Identify which cell holds the provided text, then report its (x, y) central coordinate. 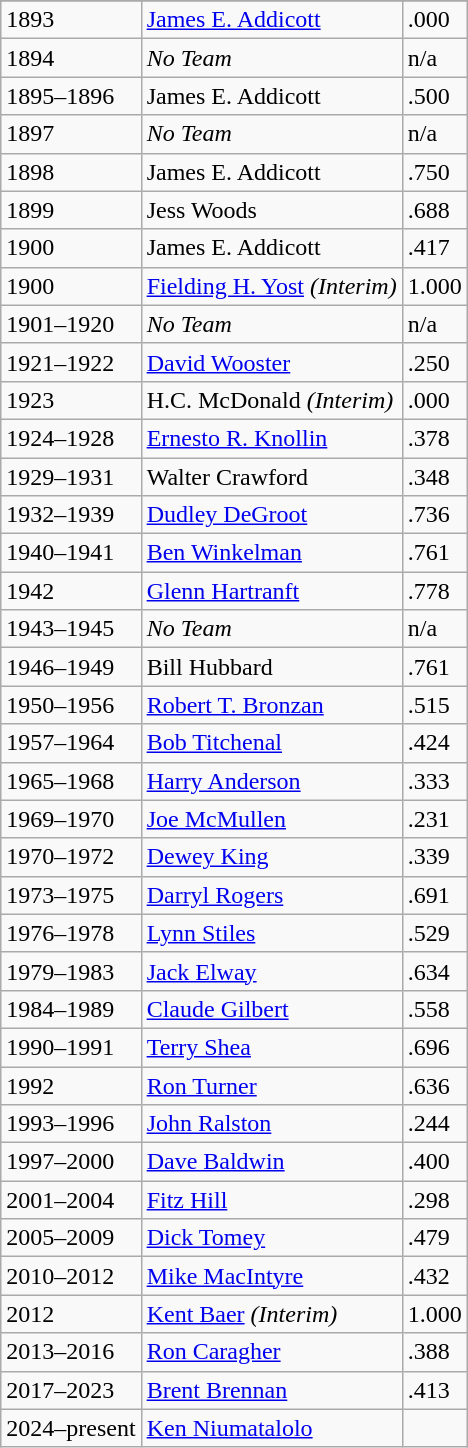
.479 (434, 1238)
.778 (434, 591)
1940–1941 (71, 553)
.736 (434, 515)
Darryl Rogers (272, 895)
.400 (434, 1162)
2001–2004 (71, 1200)
1950–1956 (71, 705)
.688 (434, 210)
Ken Niumatalolo (272, 1428)
.298 (434, 1200)
Joe McMullen (272, 819)
Glenn Hartranft (272, 591)
Ernesto R. Knollin (272, 438)
Ron Turner (272, 1085)
1894 (71, 58)
Fitz Hill (272, 1200)
Dick Tomey (272, 1238)
1942 (71, 591)
1990–1991 (71, 1047)
Bill Hubbard (272, 667)
Brent Brennan (272, 1390)
H.C. McDonald (Interim) (272, 400)
.515 (434, 705)
John Ralston (272, 1124)
.529 (434, 933)
1924–1928 (71, 438)
1957–1964 (71, 743)
1943–1945 (71, 629)
2005–2009 (71, 1238)
2010–2012 (71, 1276)
.231 (434, 819)
1976–1978 (71, 933)
.348 (434, 477)
1899 (71, 210)
1932–1939 (71, 515)
Jack Elway (272, 971)
1997–2000 (71, 1162)
2024–present (71, 1428)
Dudley DeGroot (272, 515)
2013–2016 (71, 1352)
1992 (71, 1085)
Dewey King (272, 857)
Harry Anderson (272, 781)
Dave Baldwin (272, 1162)
1921–1922 (71, 362)
.424 (434, 743)
1893 (71, 20)
Robert T. Bronzan (272, 705)
1979–1983 (71, 971)
Fielding H. Yost (Interim) (272, 286)
1898 (71, 172)
Ron Caragher (272, 1352)
Lynn Stiles (272, 933)
1965–1968 (71, 781)
David Wooster (272, 362)
1993–1996 (71, 1124)
Mike MacIntyre (272, 1276)
Ben Winkelman (272, 553)
.339 (434, 857)
.333 (434, 781)
.500 (434, 96)
Claude Gilbert (272, 1009)
Kent Baer (Interim) (272, 1314)
1929–1931 (71, 477)
1895–1896 (71, 96)
.244 (434, 1124)
1901–1920 (71, 324)
Bob Titchenal (272, 743)
.558 (434, 1009)
1970–1972 (71, 857)
2012 (71, 1314)
.413 (434, 1390)
1946–1949 (71, 667)
.750 (434, 172)
.634 (434, 971)
.388 (434, 1352)
1897 (71, 134)
.636 (434, 1085)
1973–1975 (71, 895)
1984–1989 (71, 1009)
.378 (434, 438)
.696 (434, 1047)
Terry Shea (272, 1047)
.250 (434, 362)
.432 (434, 1276)
.691 (434, 895)
1923 (71, 400)
Walter Crawford (272, 477)
Jess Woods (272, 210)
2017–2023 (71, 1390)
.417 (434, 248)
1969–1970 (71, 819)
